Detect which cell encompasses the target text, then output its (X, Y) center coordinate. 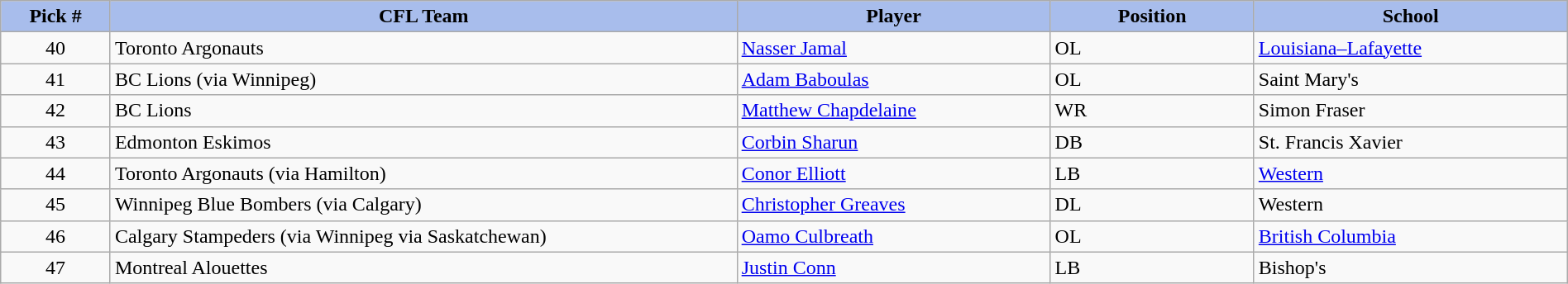
Pick # (56, 17)
40 (56, 48)
46 (56, 236)
Bishop's (1411, 267)
DB (1152, 142)
Adam Baboulas (893, 79)
44 (56, 173)
Toronto Argonauts (via Hamilton) (423, 173)
Justin Conn (893, 267)
Simon Fraser (1411, 111)
Christopher Greaves (893, 205)
41 (56, 79)
47 (56, 267)
Winnipeg Blue Bombers (via Calgary) (423, 205)
DL (1152, 205)
School (1411, 17)
Montreal Alouettes (423, 267)
BC Lions (423, 111)
St. Francis Xavier (1411, 142)
Conor Elliott (893, 173)
45 (56, 205)
WR (1152, 111)
42 (56, 111)
Matthew Chapdelaine (893, 111)
Calgary Stampeders (via Winnipeg via Saskatchewan) (423, 236)
Nasser Jamal (893, 48)
Player (893, 17)
Corbin Sharun (893, 142)
Toronto Argonauts (423, 48)
Louisiana–Lafayette (1411, 48)
Position (1152, 17)
BC Lions (via Winnipeg) (423, 79)
43 (56, 142)
Saint Mary's (1411, 79)
British Columbia (1411, 236)
CFL Team (423, 17)
Edmonton Eskimos (423, 142)
Oamo Culbreath (893, 236)
